Search for the cell housing the specified text and yield its (X, Y) center coordinate. 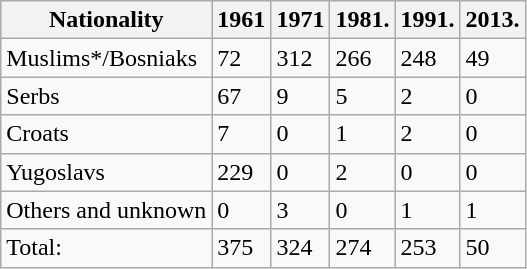
9 (300, 96)
2013. (492, 20)
Total: (106, 248)
1971 (300, 20)
Croats (106, 134)
324 (300, 248)
Nationality (106, 20)
50 (492, 248)
Yugoslavs (106, 172)
312 (300, 58)
1991. (428, 20)
253 (428, 248)
1981. (362, 20)
Muslims*/Bosniaks (106, 58)
1961 (242, 20)
248 (428, 58)
3 (300, 210)
49 (492, 58)
7 (242, 134)
229 (242, 172)
5 (362, 96)
Others and unknown (106, 210)
Serbs (106, 96)
274 (362, 248)
375 (242, 248)
67 (242, 96)
266 (362, 58)
72 (242, 58)
